Locate the cell with the specified text and output its [x, y] center coordinate. 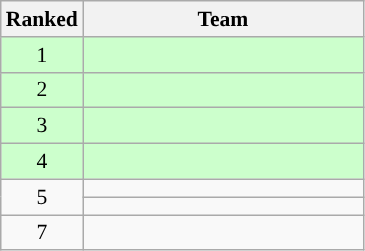
7 [42, 233]
Ranked [42, 19]
Team [223, 19]
1 [42, 55]
5 [42, 197]
2 [42, 90]
3 [42, 126]
4 [42, 162]
